Extract the [X, Y] coordinate from the center of the cell holding the provided text.  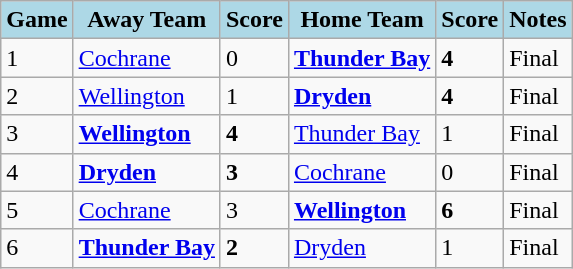
Away Team [146, 20]
Notes [538, 20]
Home Team [362, 20]
5 [37, 210]
Game [37, 20]
